For the text-containing cell, return its midpoint in (x, y) coordinate format. 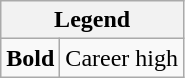
Legend (92, 20)
Bold (30, 58)
Career high (122, 58)
